Capture the cell that displays the provided text and extract its [X, Y] central coordinate. 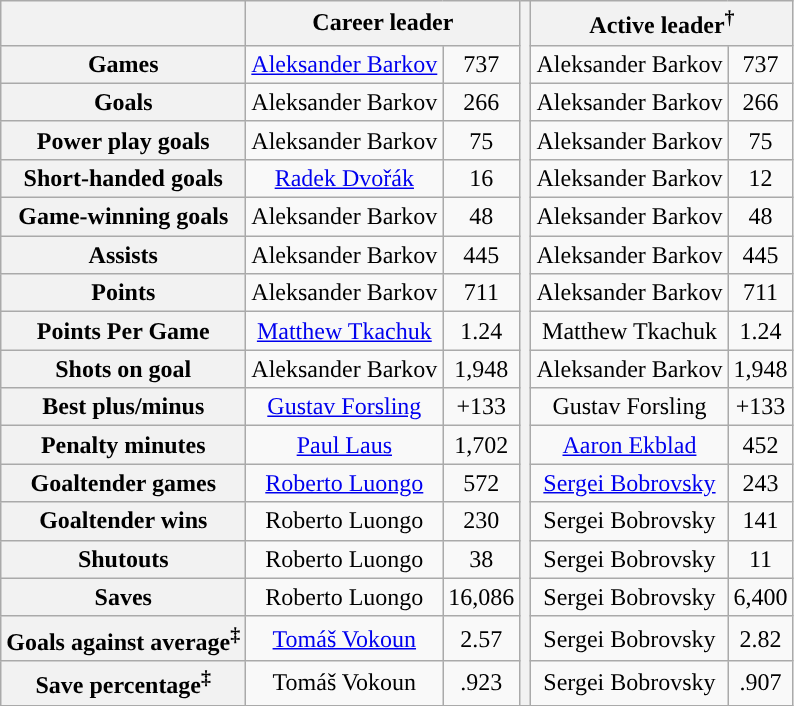
38 [482, 559]
Assists [124, 255]
Career leader [383, 24]
Active leader† [662, 24]
Goaltender games [124, 483]
Short-handed goals [124, 178]
16,086 [482, 597]
1,702 [482, 445]
Goals [124, 102]
Power play goals [124, 140]
243 [760, 483]
Saves [124, 597]
Games [124, 64]
572 [482, 483]
Points Per Game [124, 331]
452 [760, 445]
Save percentage‡ [124, 684]
141 [760, 521]
2.82 [760, 638]
Goals against average‡ [124, 638]
Best plus/minus [124, 407]
11 [760, 559]
Points [124, 293]
2.57 [482, 638]
6,400 [760, 597]
Radek Dvořák [344, 178]
230 [482, 521]
Paul Laus [344, 445]
Penalty minutes [124, 445]
Aaron Ekblad [630, 445]
.907 [760, 684]
.923 [482, 684]
16 [482, 178]
Shots on goal [124, 369]
12 [760, 178]
Goaltender wins [124, 521]
Shutouts [124, 559]
Game-winning goals [124, 217]
